Return (X, Y) of the center of cell containing provided text 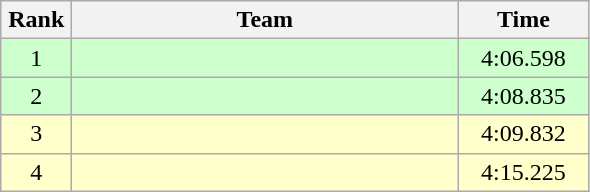
3 (36, 134)
4:09.832 (524, 134)
4:15.225 (524, 172)
2 (36, 96)
1 (36, 58)
Time (524, 20)
Team (265, 20)
4 (36, 172)
4:08.835 (524, 96)
Rank (36, 20)
4:06.598 (524, 58)
